Return [x, y] of the center of cell containing provided text 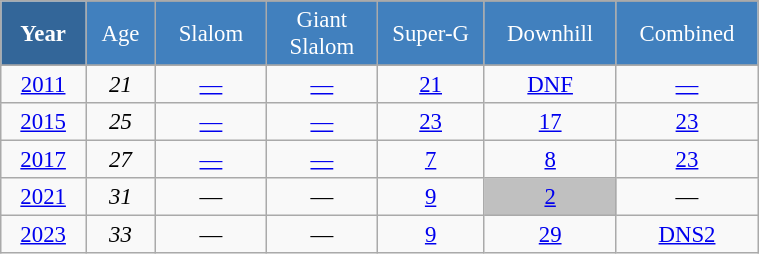
2015 [44, 122]
2021 [44, 197]
2011 [44, 85]
Combined [686, 34]
Year [44, 34]
29 [550, 235]
Downhill [550, 34]
DNS2 [686, 235]
Age [121, 34]
2017 [44, 160]
2 [550, 197]
GiantSlalom [322, 34]
Super-G [430, 34]
DNF [550, 85]
8 [550, 160]
2023 [44, 235]
Slalom [212, 34]
33 [121, 235]
27 [121, 160]
17 [550, 122]
25 [121, 122]
31 [121, 197]
7 [430, 160]
